Determine the [x, y] coordinate at the center of the cell enclosing the given text.  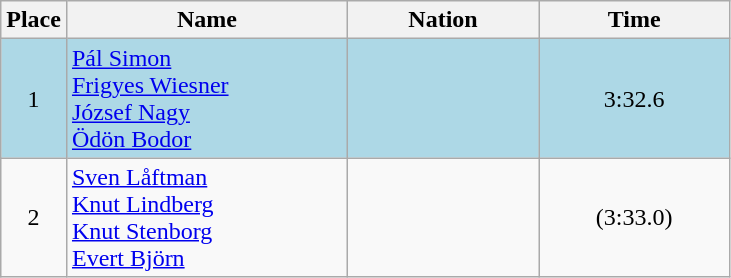
Nation [444, 20]
(3:33.0) [634, 218]
1 [34, 98]
Sven Låftman Knut Lindberg Knut Stenborg Evert Björn [206, 218]
3:32.6 [634, 98]
Pál Simon Frigyes Wiesner József Nagy Ödön Bodor [206, 98]
Time [634, 20]
Name [206, 20]
2 [34, 218]
Place [34, 20]
